Extract the (x, y) coordinate from the center of the cell holding the provided text.  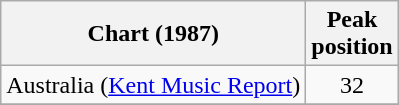
Peakposition (352, 34)
Chart (1987) (154, 34)
Australia (Kent Music Report) (154, 85)
32 (352, 85)
